Output the (X, Y) coordinate of the center of the cell containing the given text.  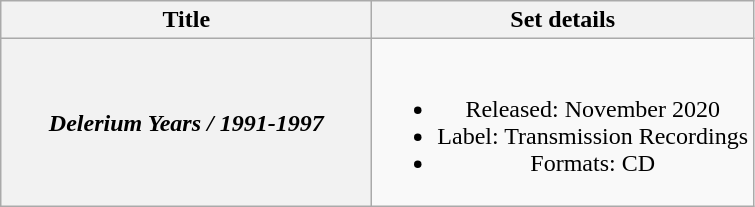
Delerium Years / 1991-1997 (186, 122)
Released: November 2020Label: Transmission RecordingsFormats: CD (563, 122)
Title (186, 20)
Set details (563, 20)
